Capture the cell that displays the provided text and extract its (x, y) central coordinate. 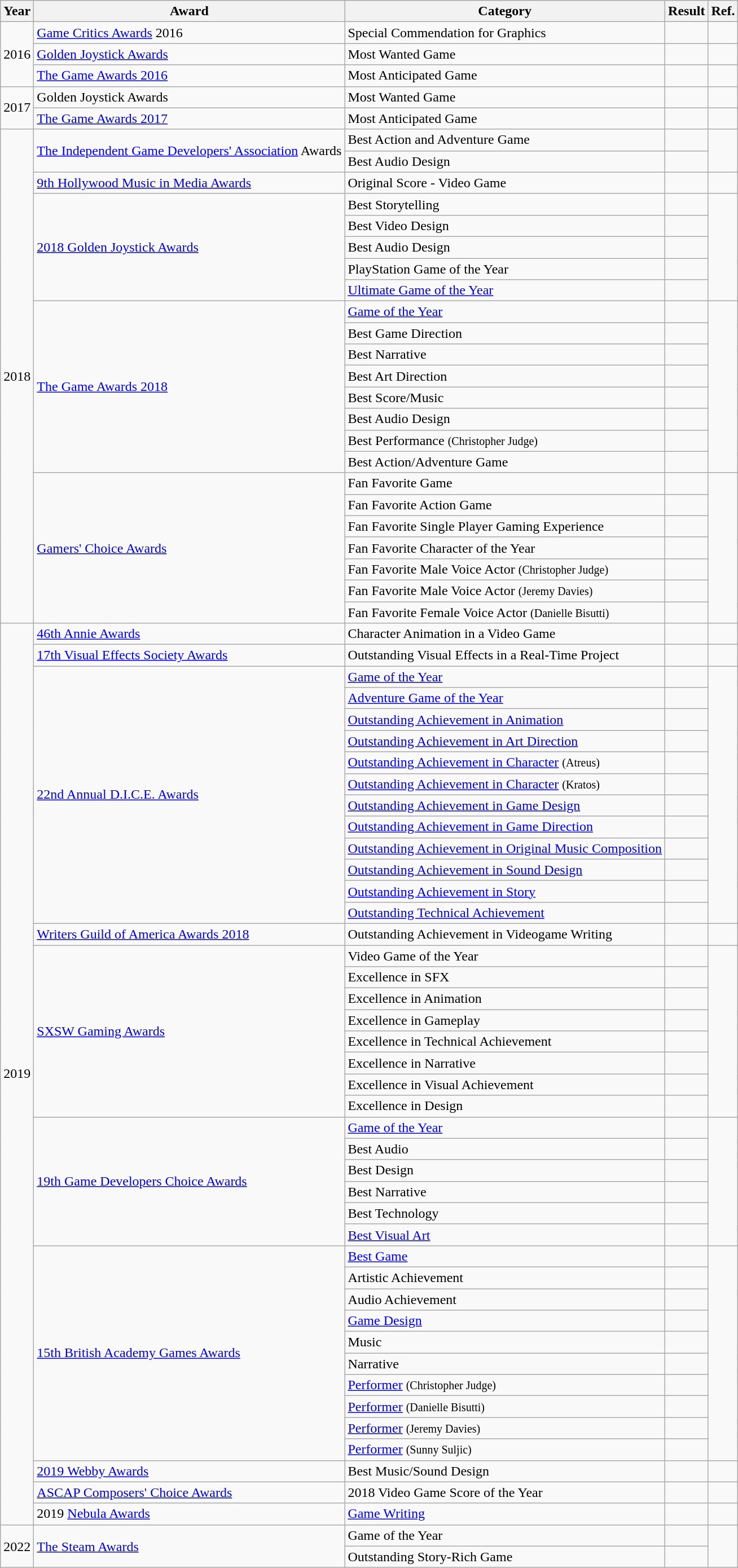
Best Art Direction (505, 376)
2018 (17, 376)
Ref. (723, 11)
Adventure Game of the Year (505, 698)
Outstanding Achievement in Animation (505, 720)
Excellence in Animation (505, 999)
Audio Achievement (505, 1299)
Best Action and Adventure Game (505, 140)
Best Music/Sound Design (505, 1471)
Excellence in SFX (505, 977)
Writers Guild of America Awards 2018 (190, 934)
The Game Awards 2018 (190, 387)
Best Design (505, 1170)
Outstanding Achievement in Original Music Composition (505, 848)
2019 Nebula Awards (190, 1514)
Outstanding Achievement in Sound Design (505, 870)
Best Visual Art (505, 1235)
Best Storytelling (505, 204)
Excellence in Narrative (505, 1063)
Performer (Danielle Bisutti) (505, 1407)
Music (505, 1342)
2019 (17, 1074)
Outstanding Story-Rich Game (505, 1557)
Fan Favorite Female Voice Actor (Danielle Bisutti) (505, 612)
2018 Video Game Score of the Year (505, 1492)
Performer (Christopher Judge) (505, 1385)
Outstanding Achievement in Character (Kratos) (505, 784)
Narrative (505, 1364)
Best Performance (Christopher Judge) (505, 441)
Excellence in Design (505, 1106)
Game Design (505, 1321)
2017 (17, 108)
Excellence in Technical Achievement (505, 1042)
Best Action/Adventure Game (505, 462)
Fan Favorite Male Voice Actor (Jeremy Davies) (505, 591)
Outstanding Achievement in Game Direction (505, 827)
Game Critics Awards 2016 (190, 33)
Result (687, 11)
ASCAP Composers' Choice Awards (190, 1492)
Video Game of the Year (505, 956)
The Steam Awards (190, 1546)
Outstanding Achievement in Game Design (505, 805)
Gamers' Choice Awards (190, 548)
Best Technology (505, 1213)
Outstanding Achievement in Videogame Writing (505, 934)
Fan Favorite Character of the Year (505, 548)
Best Game Direction (505, 333)
Fan Favorite Single Player Gaming Experience (505, 526)
Original Score - Video Game (505, 183)
Best Game (505, 1256)
Outstanding Achievement in Art Direction (505, 741)
22nd Annual D.I.C.E. Awards (190, 795)
Character Animation in a Video Game (505, 634)
The Independent Game Developers' Association Awards (190, 151)
Special Commendation for Graphics (505, 33)
2022 (17, 1546)
Ultimate Game of the Year (505, 290)
Fan Favorite Male Voice Actor (Christopher Judge) (505, 569)
Outstanding Visual Effects in a Real-Time Project (505, 655)
2018 Golden Joystick Awards (190, 247)
46th Annie Awards (190, 634)
Outstanding Achievement in Character (Atreus) (505, 763)
Excellence in Visual Achievement (505, 1085)
Game Writing (505, 1514)
Performer (Jeremy Davies) (505, 1428)
The Game Awards 2016 (190, 76)
9th Hollywood Music in Media Awards (190, 183)
Best Score/Music (505, 398)
Excellence in Gameplay (505, 1020)
The Game Awards 2017 (190, 118)
Outstanding Technical Achievement (505, 913)
Fan Favorite Game (505, 483)
Outstanding Achievement in Story (505, 891)
SXSW Gaming Awards (190, 1031)
Award (190, 11)
2016 (17, 54)
2019 Webby Awards (190, 1471)
Artistic Achievement (505, 1278)
Category (505, 11)
15th British Academy Games Awards (190, 1353)
Fan Favorite Action Game (505, 505)
17th Visual Effects Society Awards (190, 655)
Performer (Sunny Suljic) (505, 1450)
PlayStation Game of the Year (505, 269)
Best Audio (505, 1149)
Year (17, 11)
19th Game Developers Choice Awards (190, 1181)
Best Video Design (505, 226)
